Return the [x, y] coordinate for the center point of the cell that contains the specified text.  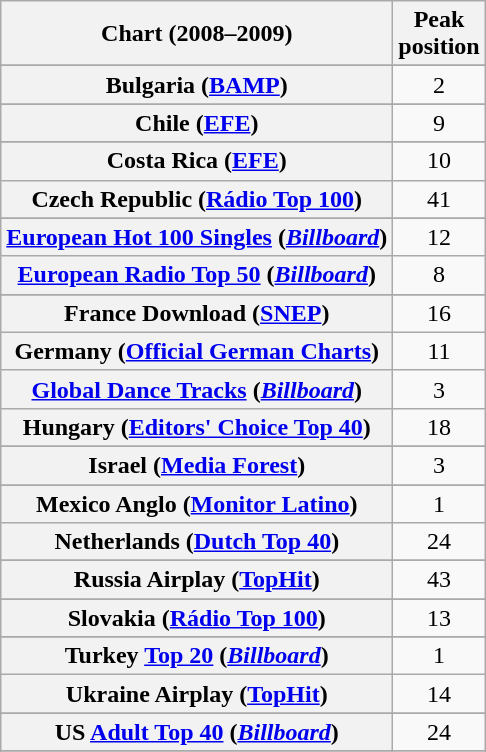
Costa Rica (EFE) [197, 161]
16 [439, 313]
Global Dance Tracks (Billboard) [197, 389]
Russia Airplay (TopHit) [197, 580]
US Adult Top 40 (Billboard) [197, 732]
Mexico Anglo (Monitor Latino) [197, 503]
France Download (SNEP) [197, 313]
Peakposition [439, 34]
European Hot 100 Singles (Billboard) [197, 237]
Slovakia (Rádio Top 100) [197, 618]
Netherlands (Dutch Top 40) [197, 542]
11 [439, 351]
12 [439, 237]
European Radio Top 50 (Billboard) [197, 275]
Hungary (Editors' Choice Top 40) [197, 427]
41 [439, 199]
9 [439, 123]
Ukraine Airplay (TopHit) [197, 694]
43 [439, 580]
13 [439, 618]
Chile (EFE) [197, 123]
10 [439, 161]
Bulgaria (BAMP) [197, 85]
14 [439, 694]
2 [439, 85]
Germany (Official German Charts) [197, 351]
18 [439, 427]
Czech Republic (Rádio Top 100) [197, 199]
Turkey Top 20 (Billboard) [197, 656]
Chart (2008–2009) [197, 34]
Israel (Media Forest) [197, 465]
8 [439, 275]
